Capture the cell that displays the provided text and extract its (X, Y) central coordinate. 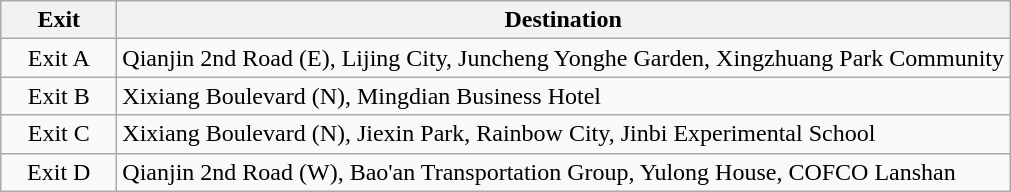
Qianjin 2nd Road (E), Lijing City, Juncheng Yonghe Garden, Xingzhuang Park Community (564, 58)
Destination (564, 20)
Exit C (59, 134)
Exit (59, 20)
Xixiang Boulevard (N), Jiexin Park, Rainbow City, Jinbi Experimental School (564, 134)
Exit D (59, 172)
Exit B (59, 96)
Qianjin 2nd Road (W), Bao'an Transportation Group, Yulong House, COFCO Lanshan (564, 172)
Xixiang Boulevard (N), Mingdian Business Hotel (564, 96)
Exit A (59, 58)
